Pinpoint the cell where the given text exists, returning its [x, y] midpoint coordinate. 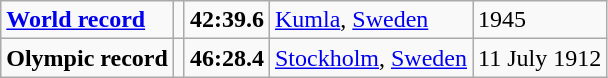
11 July 1912 [540, 58]
Stockholm, Sweden [370, 58]
46:28.4 [226, 58]
Olympic record [88, 58]
World record [88, 20]
1945 [540, 20]
42:39.6 [226, 20]
Kumla, Sweden [370, 20]
